Determine the (X, Y) coordinate at the center of the cell enclosing the given text.  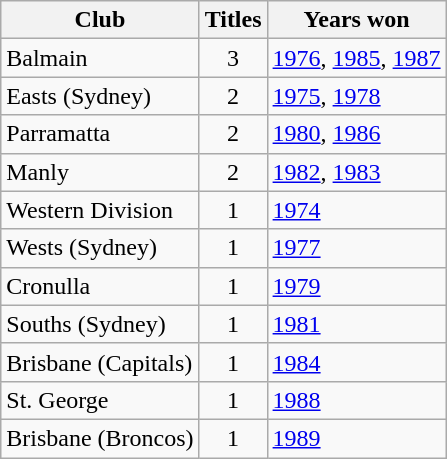
Parramatta (100, 134)
1977 (356, 248)
Easts (Sydney) (100, 96)
Western Division (100, 210)
Club (100, 20)
1979 (356, 286)
1989 (356, 438)
Titles (233, 20)
1980, 1986 (356, 134)
Balmain (100, 58)
St. George (100, 400)
3 (233, 58)
Brisbane (Capitals) (100, 362)
1984 (356, 362)
1975, 1978 (356, 96)
Souths (Sydney) (100, 324)
Brisbane (Broncos) (100, 438)
1981 (356, 324)
1974 (356, 210)
1988 (356, 400)
1982, 1983 (356, 172)
Years won (356, 20)
1976, 1985, 1987 (356, 58)
Cronulla (100, 286)
Wests (Sydney) (100, 248)
Manly (100, 172)
